Extract the [X, Y] coordinate from the center of the cell holding the provided text.  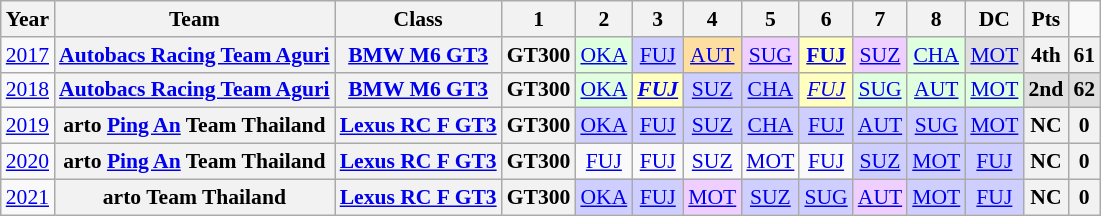
2017 [28, 55]
5 [770, 19]
2 [604, 19]
2019 [28, 126]
3 [658, 19]
Class [418, 19]
Year [28, 19]
arto Team Thailand [194, 197]
2020 [28, 162]
2018 [28, 90]
2nd [1046, 90]
4 [712, 19]
6 [826, 19]
8 [936, 19]
Team [194, 19]
7 [880, 19]
4th [1046, 55]
61 [1084, 55]
62 [1084, 90]
2021 [28, 197]
Pts [1046, 19]
DC [994, 19]
1 [539, 19]
